From the cell containing the given text, extract its center point as (X, Y) coordinate. 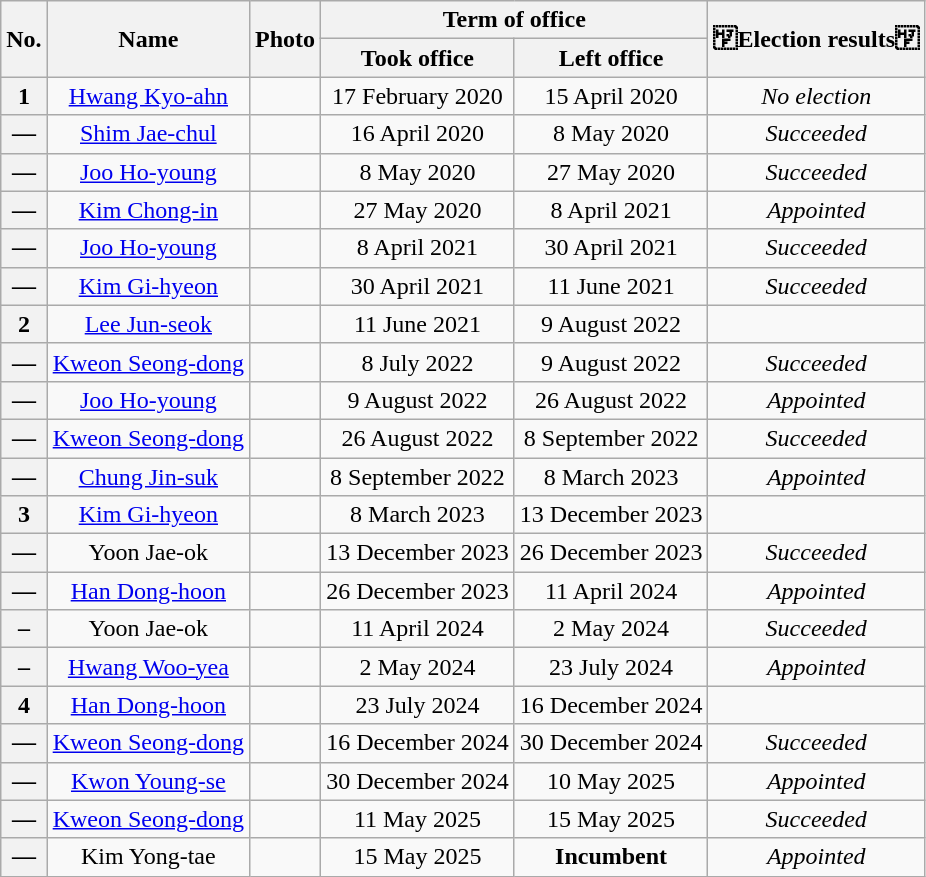
Hwang Woo-yea (148, 667)
Kim Chong-in (148, 210)
Term of office (514, 20)
16 April 2020 (418, 134)
Hwang Kyo-ahn (148, 96)
15 April 2020 (611, 96)
17 February 2020 (418, 96)
ᅠElection resultsᅠ (816, 39)
2 (24, 324)
1 (24, 96)
Took office (418, 58)
Name (148, 39)
Photo (286, 39)
Kim Yong-tae (148, 857)
11 May 2025 (418, 819)
Lee Jun-seok (148, 324)
4 (24, 705)
No. (24, 39)
Kwon Young-se (148, 781)
Shim Jae-chul (148, 134)
10 May 2025 (611, 781)
Incumbent (611, 857)
3 (24, 515)
Left office (611, 58)
No election (816, 96)
8 July 2022 (418, 362)
Chung Jin-suk (148, 477)
